Output the [X, Y] coordinate of the center of the cell containing the given text.  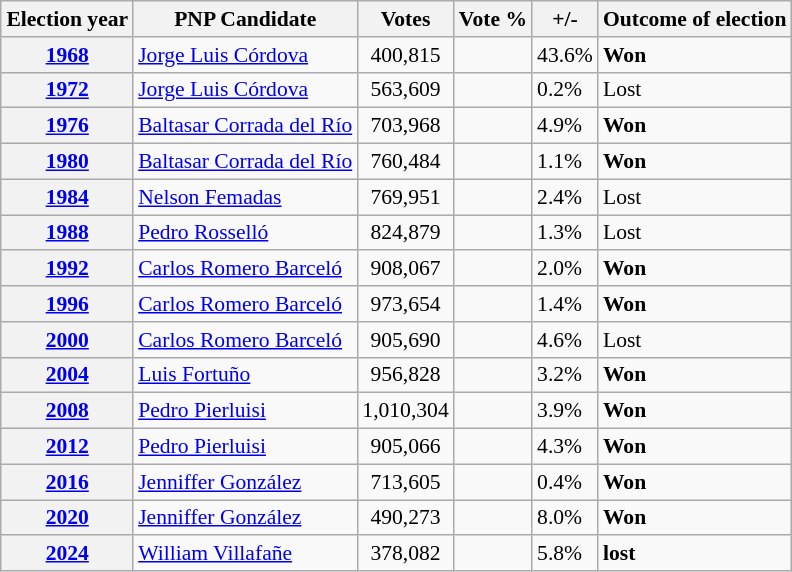
1.4% [565, 304]
563,609 [405, 90]
1984 [67, 197]
713,605 [405, 482]
703,968 [405, 126]
PNP Candidate [245, 19]
1,010,304 [405, 411]
Vote % [493, 19]
905,690 [405, 339]
8.0% [565, 518]
3.9% [565, 411]
4.6% [565, 339]
1996 [67, 304]
Luis Fortuño [245, 375]
William Villafañe [245, 553]
Election year [67, 19]
769,951 [405, 197]
1988 [67, 232]
Nelson Femadas [245, 197]
0.4% [565, 482]
824,879 [405, 232]
2000 [67, 339]
4.9% [565, 126]
+/- [565, 19]
1972 [67, 90]
5.8% [565, 553]
1.3% [565, 232]
2008 [67, 411]
2.0% [565, 268]
2004 [67, 375]
973,654 [405, 304]
1976 [67, 126]
760,484 [405, 161]
43.6% [565, 54]
490,273 [405, 518]
lost [695, 553]
Pedro Rosselló [245, 232]
1980 [67, 161]
2024 [67, 553]
1992 [67, 268]
956,828 [405, 375]
4.3% [565, 446]
2016 [67, 482]
2020 [67, 518]
908,067 [405, 268]
1.1% [565, 161]
2012 [67, 446]
2.4% [565, 197]
Outcome of election [695, 19]
0.2% [565, 90]
Votes [405, 19]
400,815 [405, 54]
905,066 [405, 446]
378,082 [405, 553]
3.2% [565, 375]
1968 [67, 54]
